Capture the cell that displays the provided text and extract its [x, y] central coordinate. 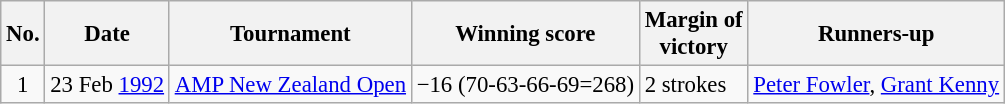
Tournament [290, 34]
Margin ofvictory [694, 34]
Winning score [525, 34]
Peter Fowler, Grant Kenny [876, 85]
−16 (70-63-66-69=268) [525, 85]
Date [107, 34]
Runners-up [876, 34]
1 [23, 85]
2 strokes [694, 85]
23 Feb 1992 [107, 85]
AMP New Zealand Open [290, 85]
No. [23, 34]
